Output the (X, Y) coordinate of the center of the cell containing the given text.  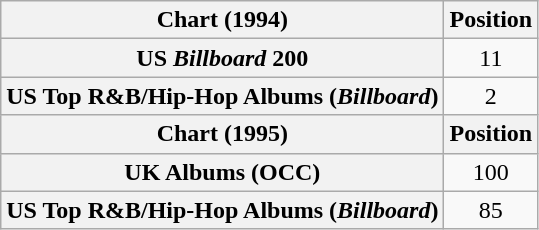
Chart (1995) (222, 134)
US Billboard 200 (222, 58)
100 (491, 172)
Chart (1994) (222, 20)
UK Albums (OCC) (222, 172)
85 (491, 210)
2 (491, 96)
11 (491, 58)
